Return (X, Y) of the center of cell containing provided text 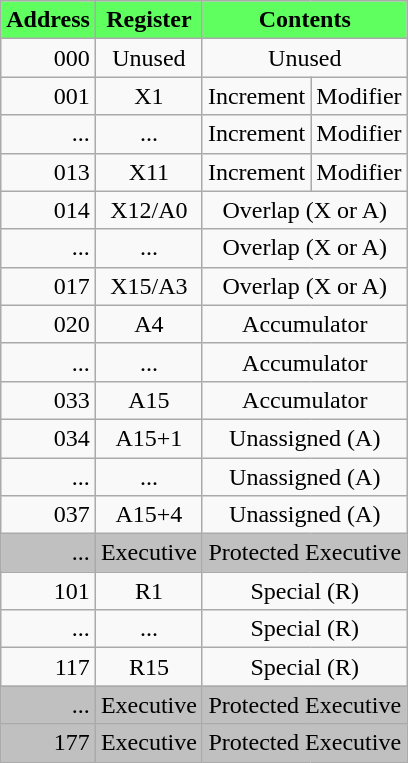
117 (48, 667)
A15 (148, 400)
Contents (304, 20)
020 (48, 324)
A15+4 (148, 515)
X12/A0 (148, 210)
037 (48, 515)
X11 (148, 172)
017 (48, 286)
R1 (148, 591)
001 (48, 96)
000 (48, 58)
A15+1 (148, 438)
A4 (148, 324)
034 (48, 438)
Address (48, 20)
R15 (148, 667)
177 (48, 743)
X1 (148, 96)
033 (48, 400)
Register (148, 20)
013 (48, 172)
X15/A3 (148, 286)
101 (48, 591)
014 (48, 210)
